Extract the (x, y) coordinate from the center of the cell holding the provided text.  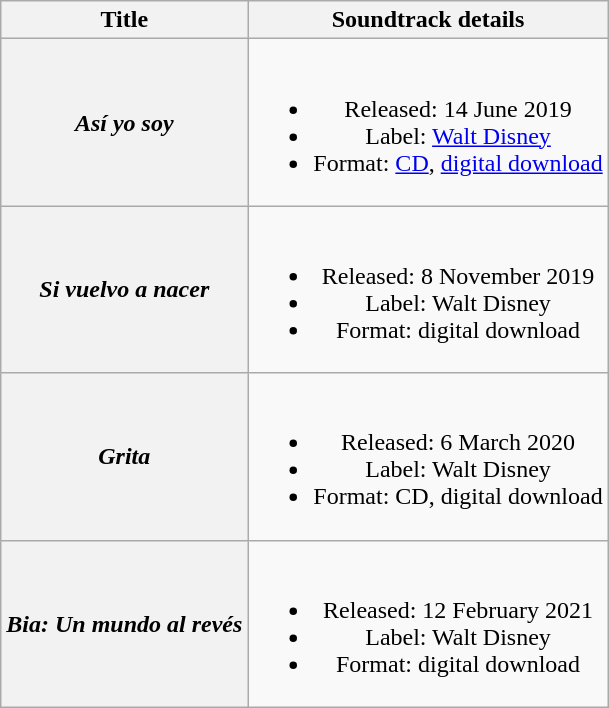
Bia: Un mundo al revés (124, 624)
Grita (124, 456)
Si vuelvo a nacer (124, 290)
Title (124, 20)
Released: 14 June 2019Label: Walt DisneyFormat: CD, digital download (428, 122)
Released: 12 February 2021Label: Walt DisneyFormat: digital download (428, 624)
Released: 8 November 2019Label: Walt DisneyFormat: digital download (428, 290)
Released: 6 March 2020Label: Walt DisneyFormat: CD, digital download (428, 456)
Soundtrack details (428, 20)
Así yo soy (124, 122)
